Output the [X, Y] coordinate of the center of the cell containing the given text.  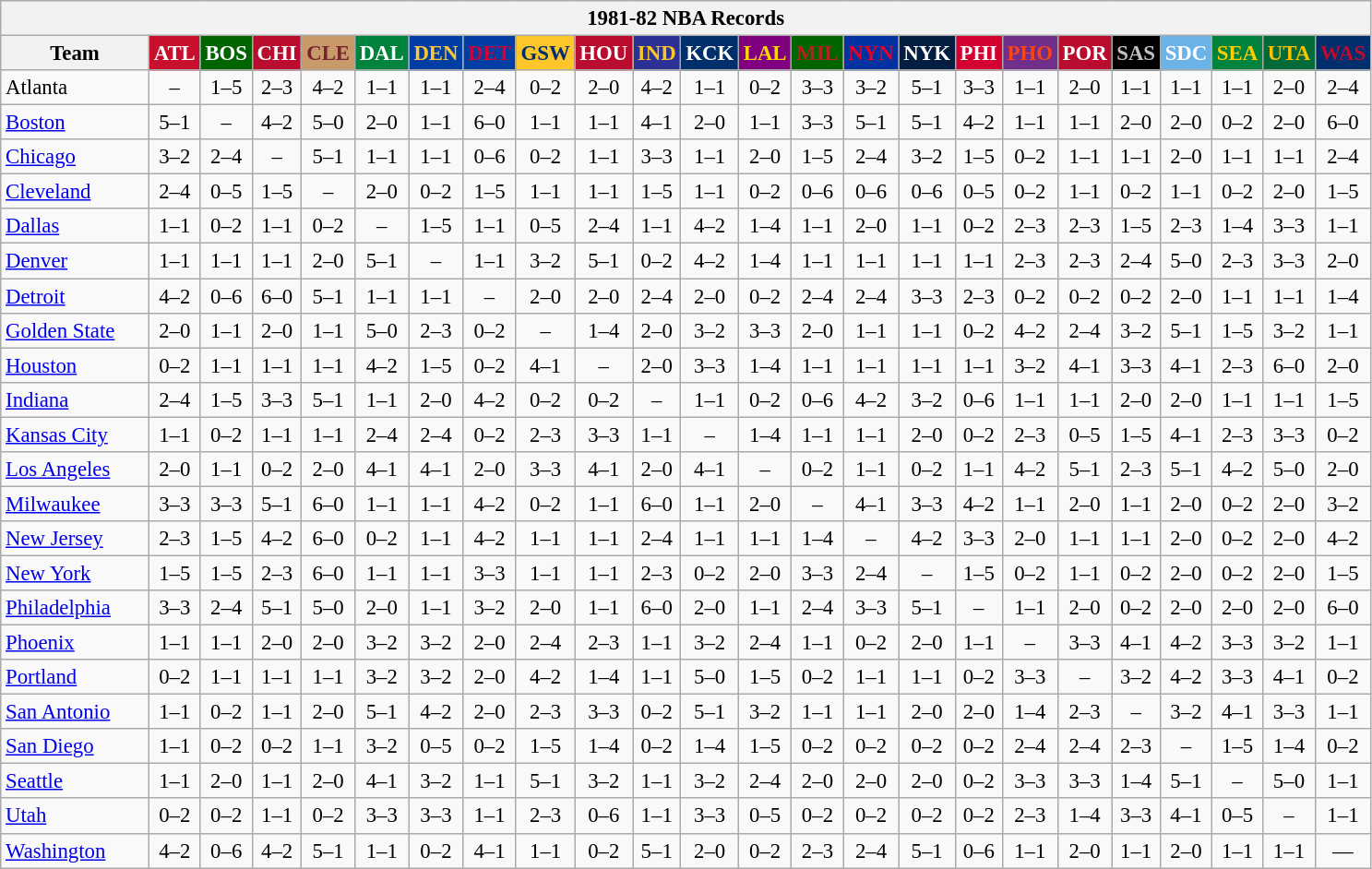
DET [489, 54]
LAL [764, 54]
New York [76, 573]
NYK [926, 54]
MIL [817, 54]
PHI [978, 54]
— [1342, 851]
1981-82 NBA Records [686, 18]
San Diego [76, 746]
IND [657, 54]
New Jersey [76, 539]
DAL [382, 54]
NYN [871, 54]
Indiana [76, 399]
Boston [76, 123]
ATL [174, 54]
Los Angeles [76, 470]
Milwaukee [76, 504]
Denver [76, 261]
Team [76, 54]
Golden State [76, 330]
CLE [328, 54]
Philadelphia [76, 608]
SEA [1238, 54]
GSW [545, 54]
Detroit [76, 296]
Atlanta [76, 88]
Utah [76, 816]
Cleveland [76, 192]
HOU [603, 54]
CHI [277, 54]
San Antonio [76, 712]
Portland [76, 677]
Chicago [76, 157]
DEN [435, 54]
POR [1085, 54]
Phoenix [76, 643]
PHO [1030, 54]
KCK [710, 54]
Washington [76, 851]
Seattle [76, 781]
WAS [1342, 54]
UTA [1288, 54]
Kansas City [76, 434]
Houston [76, 365]
BOS [226, 54]
Dallas [76, 226]
SDC [1186, 54]
SAS [1136, 54]
